Extract the [x, y] coordinate from the center of the cell holding the provided text.  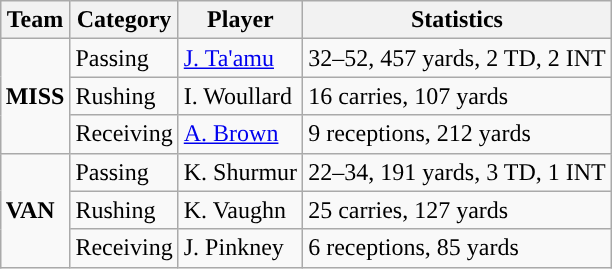
Team [35, 20]
VAN [35, 210]
I. Woullard [240, 96]
32–52, 457 yards, 2 TD, 2 INT [458, 58]
25 carries, 127 yards [458, 210]
22–34, 191 yards, 3 TD, 1 INT [458, 172]
K. Shurmur [240, 172]
9 receptions, 212 yards [458, 134]
K. Vaughn [240, 210]
6 receptions, 85 yards [458, 248]
Category [124, 20]
A. Brown [240, 134]
16 carries, 107 yards [458, 96]
J. Ta'amu [240, 58]
Statistics [458, 20]
MISS [35, 96]
J. Pinkney [240, 248]
Player [240, 20]
